Detect which cell encompasses the target text, then output its [X, Y] center coordinate. 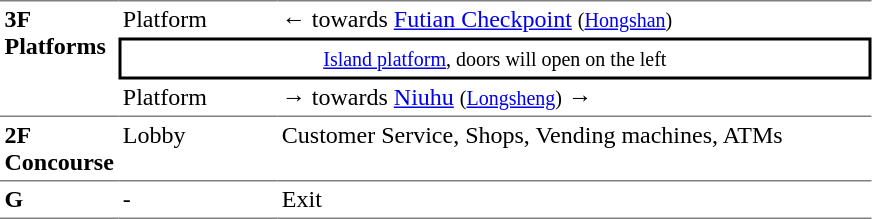
Customer Service, Shops, Vending machines, ATMs [574, 149]
3FPlatforms [59, 58]
2FConcourse [59, 149]
← towards Futian Checkpoint (Hongshan) [574, 19]
Lobby [198, 149]
→ towards Niuhu (Longsheng) → [574, 98]
Island platform, doors will open on the left [494, 59]
